Capture the cell that displays the provided text and extract its (X, Y) central coordinate. 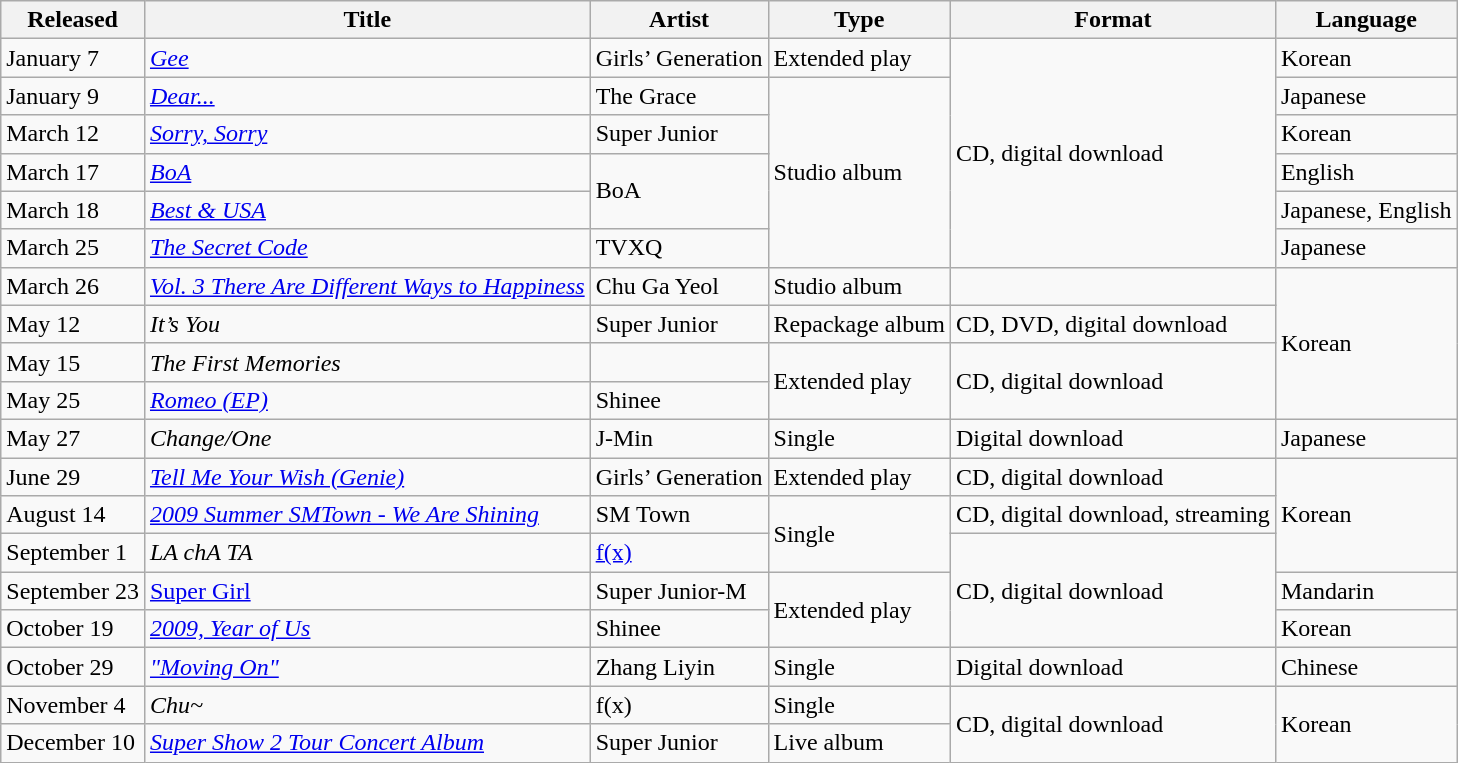
Japanese, English (1366, 210)
Best & USA (367, 210)
Tell Me Your Wish (Genie) (367, 477)
Mandarin (1366, 591)
2009, Year of Us (367, 629)
March 25 (73, 248)
SM Town (679, 515)
Super Junior-M (679, 591)
Super Show 2 Tour Concert Album (367, 743)
"Moving On" (367, 667)
Romeo (EP) (367, 400)
The First Memories (367, 362)
Live album (859, 743)
CD, DVD, digital download (1112, 324)
Chu Ga Yeol (679, 286)
September 1 (73, 553)
Format (1112, 20)
Gee (367, 58)
LA chA TA (367, 553)
Artist (679, 20)
January 7 (73, 58)
October 29 (73, 667)
January 9 (73, 96)
October 19 (73, 629)
March 17 (73, 172)
Released (73, 20)
TVXQ (679, 248)
August 14 (73, 515)
Change/One (367, 438)
March 26 (73, 286)
Title (367, 20)
November 4 (73, 705)
Type (859, 20)
September 23 (73, 591)
Language (1366, 20)
May 25 (73, 400)
Chinese (1366, 667)
The Grace (679, 96)
May 12 (73, 324)
May 15 (73, 362)
It’s You (367, 324)
Dear... (367, 96)
Repackage album (859, 324)
March 12 (73, 134)
Vol. 3 There Are Different Ways to Happiness (367, 286)
J-Min (679, 438)
March 18 (73, 210)
June 29 (73, 477)
Sorry, Sorry (367, 134)
Zhang Liyin (679, 667)
December 10 (73, 743)
Chu~ (367, 705)
May 27 (73, 438)
2009 Summer SMTown - We Are Shining (367, 515)
CD, digital download, streaming (1112, 515)
Super Girl (367, 591)
The Secret Code (367, 248)
English (1366, 172)
